Capture the cell that displays the provided text and extract its (x, y) central coordinate. 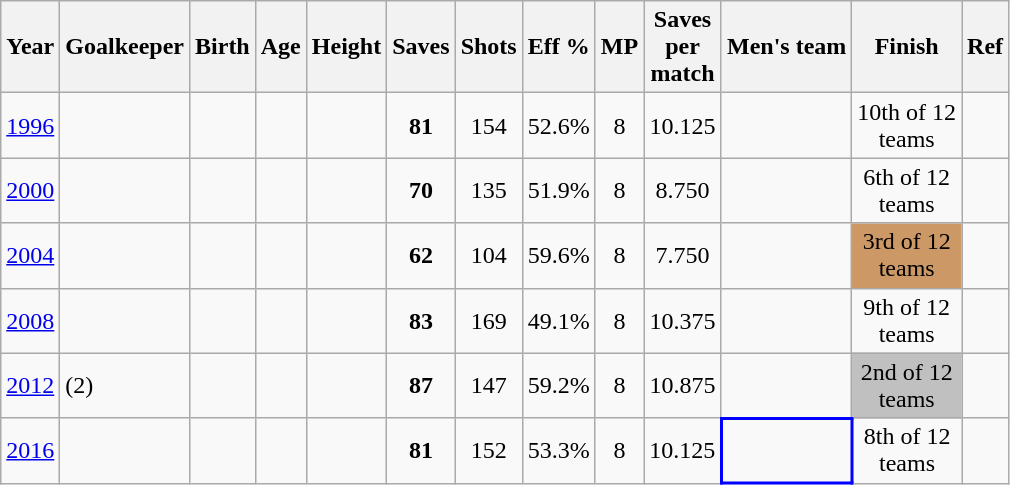
10.875 (683, 386)
70 (421, 190)
2012 (30, 386)
Eff % (558, 47)
Savespermatch (683, 47)
Men's team (786, 47)
152 (488, 450)
Birth (223, 47)
Age (280, 47)
Ref (986, 47)
MP (619, 47)
87 (421, 386)
Shots (488, 47)
53.3% (558, 450)
3rd of 12teams (907, 256)
Goalkeeper (125, 47)
52.6% (558, 126)
10.375 (683, 320)
(2) (125, 386)
154 (488, 126)
9th of 12teams (907, 320)
49.1% (558, 320)
62 (421, 256)
Saves (421, 47)
59.6% (558, 256)
6th of 12teams (907, 190)
169 (488, 320)
8th of 12teams (907, 450)
2004 (30, 256)
Year (30, 47)
2008 (30, 320)
10th of 12teams (907, 126)
104 (488, 256)
1996 (30, 126)
83 (421, 320)
Finish (907, 47)
2000 (30, 190)
59.2% (558, 386)
2nd of 12teams (907, 386)
2016 (30, 450)
135 (488, 190)
51.9% (558, 190)
7.750 (683, 256)
8.750 (683, 190)
147 (488, 386)
Height (346, 47)
